From the cell containing the given text, extract its center point as (X, Y) coordinate. 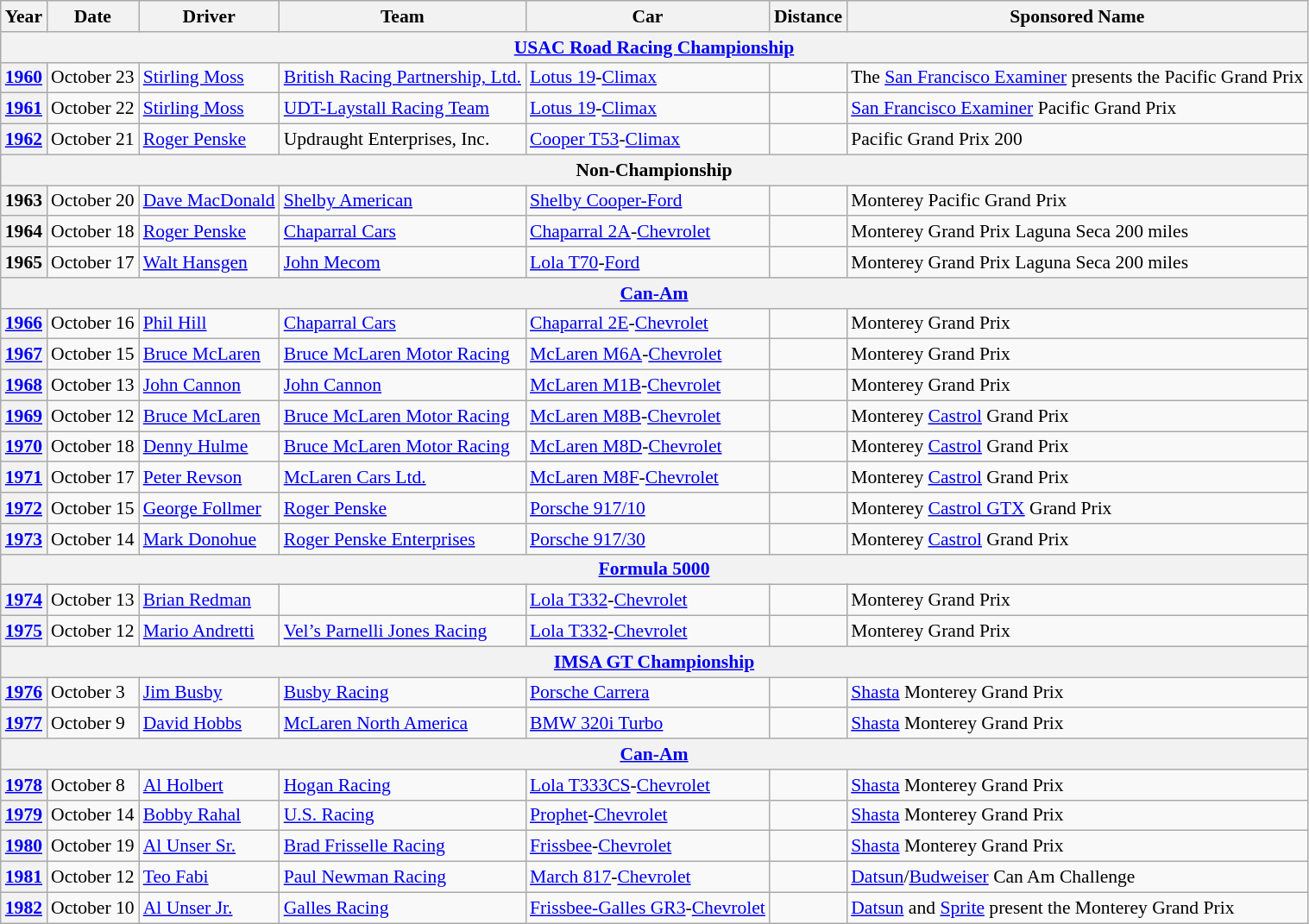
McLaren M6A-Chevrolet (647, 355)
Date (93, 16)
Non-Championship (654, 170)
McLaren M8F-Chevrolet (647, 478)
The San Francisco Examiner presents the Pacific Grand Prix (1077, 78)
1968 (24, 386)
1981 (24, 877)
Pacific Grand Prix 200 (1077, 140)
1979 (24, 815)
Distance (808, 16)
Datsun and Sprite present the Monterey Grand Prix (1077, 908)
1974 (24, 600)
Prophet-Chevrolet (647, 815)
San Francisco Examiner Pacific Grand Prix (1077, 109)
March 817-Chevrolet (647, 877)
Porsche Carrera (647, 693)
Vel’s Parnelli Jones Racing (402, 632)
October 23 (93, 78)
Car (647, 16)
McLaren North America (402, 724)
Al Unser Jr. (209, 908)
Busby Racing (402, 693)
Chaparral 2A-Chevrolet (647, 232)
1965 (24, 262)
David Hobbs (209, 724)
McLaren M8B-Chevrolet (647, 416)
Roger Penske Enterprises (402, 539)
IMSA GT Championship (654, 662)
Monterey Pacific Grand Prix (1077, 201)
Phil Hill (209, 324)
1977 (24, 724)
British Racing Partnership, Ltd. (402, 78)
Cooper T53-Climax (647, 140)
October 3 (93, 693)
1972 (24, 508)
1961 (24, 109)
Porsche 917/10 (647, 508)
Galles Racing (402, 908)
Dave MacDonald (209, 201)
Team (402, 16)
1976 (24, 693)
John Mecom (402, 262)
McLaren M1B-Chevrolet (647, 386)
Peter Revson (209, 478)
Brad Frisselle Racing (402, 846)
Shelby American (402, 201)
1962 (24, 140)
1978 (24, 785)
October 16 (93, 324)
October 21 (93, 140)
October 10 (93, 908)
BMW 320i Turbo (647, 724)
Teo Fabi (209, 877)
Sponsored Name (1077, 16)
1960 (24, 78)
McLaren M8D-Chevrolet (647, 447)
1967 (24, 355)
UDT-Laystall Racing Team (402, 109)
Datsun/Budweiser Can Am Challenge (1077, 877)
Bobby Rahal (209, 815)
Denny Hulme (209, 447)
Formula 5000 (654, 569)
Walt Hansgen (209, 262)
1973 (24, 539)
1971 (24, 478)
McLaren Cars Ltd. (402, 478)
Lola T70-Ford (647, 262)
Shelby Cooper-Ford (647, 201)
1966 (24, 324)
October 8 (93, 785)
Mark Donohue (209, 539)
Al Unser Sr. (209, 846)
Al Holbert (209, 785)
Hogan Racing (402, 785)
U.S. Racing (402, 815)
Monterey Castrol GTX Grand Prix (1077, 508)
October 9 (93, 724)
Mario Andretti (209, 632)
1982 (24, 908)
1963 (24, 201)
Paul Newman Racing (402, 877)
George Follmer (209, 508)
Year (24, 16)
Jim Busby (209, 693)
October 19 (93, 846)
1964 (24, 232)
Updraught Enterprises, Inc. (402, 140)
Frissbee-Galles GR3-Chevrolet (647, 908)
1970 (24, 447)
1980 (24, 846)
Brian Redman (209, 600)
October 22 (93, 109)
1969 (24, 416)
October 20 (93, 201)
Lola T333CS-Chevrolet (647, 785)
USAC Road Racing Championship (654, 47)
Chaparral 2E-Chevrolet (647, 324)
Driver (209, 16)
Frissbee-Chevrolet (647, 846)
Porsche 917/30 (647, 539)
1975 (24, 632)
